Scan for the cell matching the given text and deliver its (X, Y) coordinate at center. 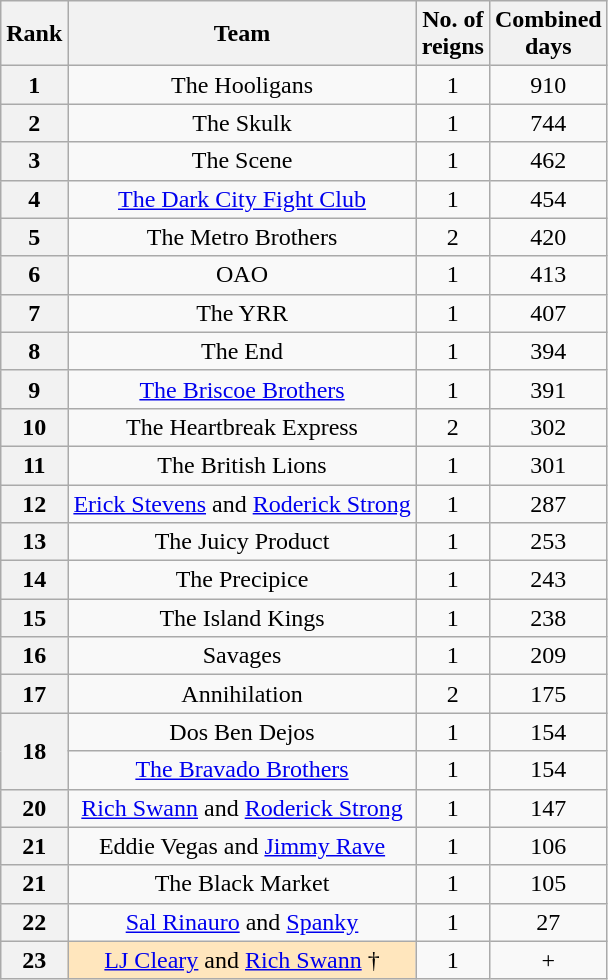
14 (34, 580)
No. ofreigns (452, 34)
238 (548, 618)
Team (242, 34)
22 (34, 922)
The Juicy Product (242, 542)
Savages (242, 656)
The British Lions (242, 465)
11 (34, 465)
302 (548, 427)
420 (548, 237)
744 (548, 123)
209 (548, 656)
175 (548, 694)
+ (548, 960)
Combineddays (548, 34)
7 (34, 313)
The Hooligans (242, 85)
LJ Cleary and Rich Swann † (242, 960)
413 (548, 275)
454 (548, 199)
407 (548, 313)
391 (548, 389)
3 (34, 161)
23 (34, 960)
The Precipice (242, 580)
8 (34, 351)
17 (34, 694)
The Scene (242, 161)
The Briscoe Brothers (242, 389)
9 (34, 389)
5 (34, 237)
The YRR (242, 313)
243 (548, 580)
301 (548, 465)
The Black Market (242, 884)
106 (548, 846)
16 (34, 656)
The Dark City Fight Club (242, 199)
Eddie Vegas and Jimmy Rave (242, 846)
The End (242, 351)
Annihilation (242, 694)
4 (34, 199)
Dos Ben Dejos (242, 732)
394 (548, 351)
287 (548, 503)
147 (548, 808)
105 (548, 884)
Rank (34, 34)
462 (548, 161)
20 (34, 808)
27 (548, 922)
The Metro Brothers (242, 237)
6 (34, 275)
15 (34, 618)
Erick Stevens and Roderick Strong (242, 503)
The Island Kings (242, 618)
The Heartbreak Express (242, 427)
13 (34, 542)
910 (548, 85)
The Bravado Brothers (242, 770)
Sal Rinauro and Spanky (242, 922)
Rich Swann and Roderick Strong (242, 808)
10 (34, 427)
12 (34, 503)
OAO (242, 275)
253 (548, 542)
18 (34, 751)
The Skulk (242, 123)
